For the text-containing cell, return its midpoint in [x, y] coordinate format. 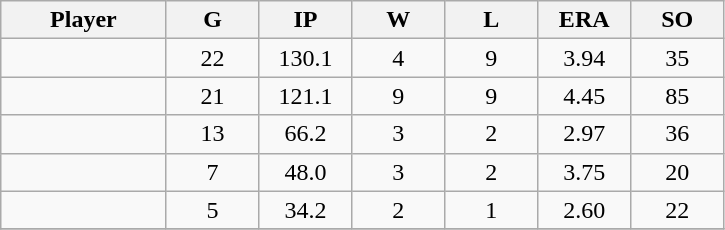
ERA [584, 20]
7 [212, 172]
48.0 [306, 172]
2.60 [584, 210]
13 [212, 134]
3.75 [584, 172]
35 [678, 58]
36 [678, 134]
2.97 [584, 134]
Player [84, 20]
IP [306, 20]
130.1 [306, 58]
5 [212, 210]
4 [398, 58]
3.94 [584, 58]
34.2 [306, 210]
W [398, 20]
20 [678, 172]
SO [678, 20]
L [492, 20]
G [212, 20]
1 [492, 210]
85 [678, 96]
66.2 [306, 134]
121.1 [306, 96]
21 [212, 96]
4.45 [584, 96]
